Determine the [x, y] coordinate at the center of the cell enclosing the given text.  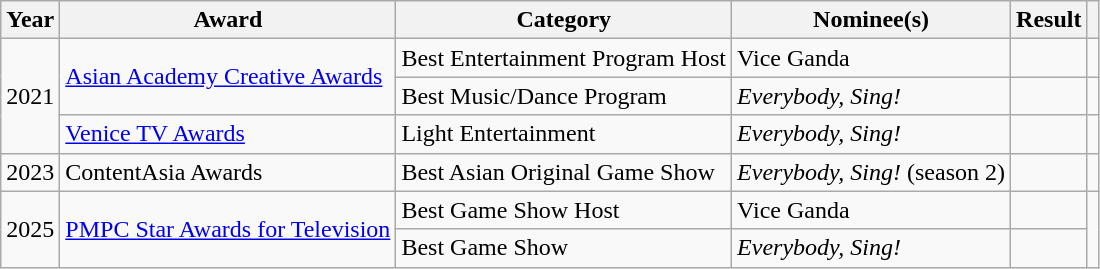
Venice TV Awards [228, 134]
Award [228, 20]
Best Music/Dance Program [564, 96]
Best Entertainment Program Host [564, 58]
Best Game Show Host [564, 210]
Year [30, 20]
2025 [30, 229]
Best Asian Original Game Show [564, 172]
Light Entertainment [564, 134]
Best Game Show [564, 248]
Asian Academy Creative Awards [228, 77]
ContentAsia Awards [228, 172]
2021 [30, 96]
2023 [30, 172]
Result [1049, 20]
Nominee(s) [872, 20]
PMPC Star Awards for Television [228, 229]
Category [564, 20]
Everybody, Sing! (season 2) [872, 172]
